Capture the cell that displays the provided text and extract its (X, Y) central coordinate. 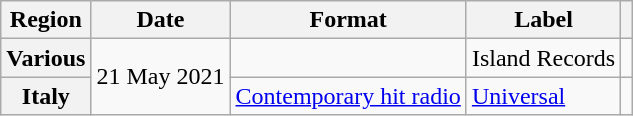
21 May 2021 (160, 77)
Universal (543, 96)
Contemporary hit radio (348, 96)
Label (543, 20)
Italy (46, 96)
Format (348, 20)
Region (46, 20)
Various (46, 58)
Island Records (543, 58)
Date (160, 20)
